Pinpoint the cell where the given text exists, returning its (X, Y) midpoint coordinate. 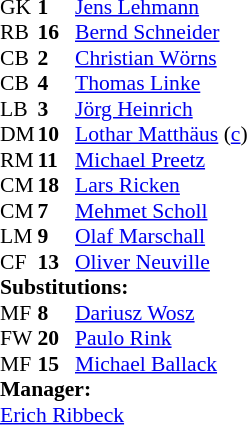
RM (19, 160)
LM (19, 237)
8 (57, 313)
FW (19, 339)
7 (57, 211)
18 (57, 185)
15 (57, 364)
LB (19, 109)
16 (57, 33)
3 (57, 109)
13 (57, 262)
11 (57, 160)
DM (19, 135)
4 (57, 83)
RB (19, 33)
20 (57, 339)
10 (57, 135)
CF (19, 262)
2 (57, 58)
9 (57, 237)
